Return (x, y) of the center of cell containing provided text 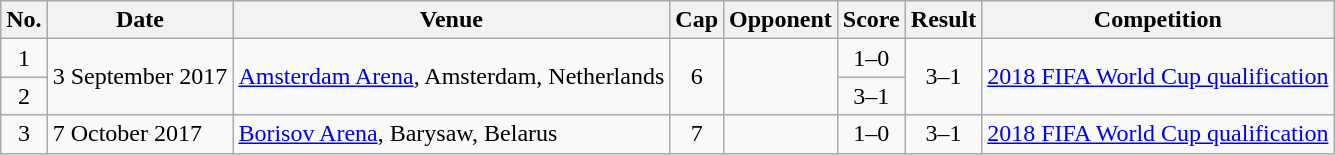
No. (24, 20)
7 October 2017 (140, 134)
6 (697, 77)
Amsterdam Arena, Amsterdam, Netherlands (452, 77)
Date (140, 20)
2 (24, 96)
Score (871, 20)
Cap (697, 20)
3 (24, 134)
Competition (1158, 20)
Venue (452, 20)
Result (943, 20)
Opponent (781, 20)
1 (24, 58)
7 (697, 134)
3 September 2017 (140, 77)
Borisov Arena, Barysaw, Belarus (452, 134)
